Find where the given text appears and provide that cell's center as [x, y] coordinate. 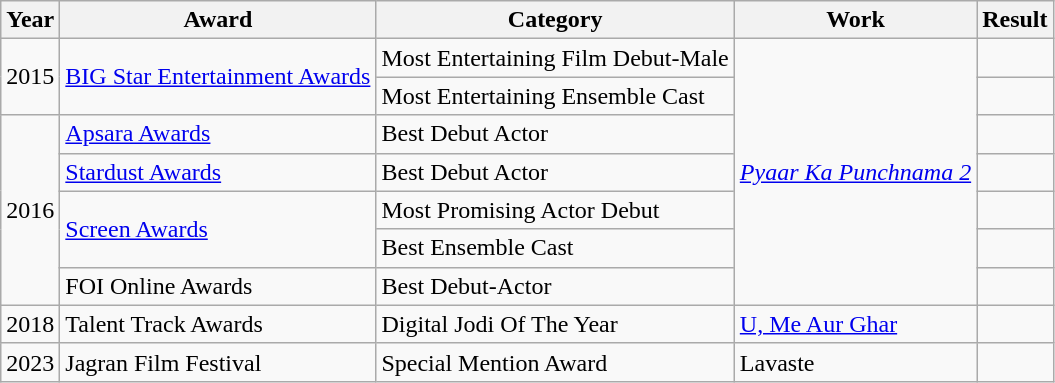
Year [30, 20]
U, Me Aur Ghar [855, 324]
FOI Online Awards [218, 286]
Apsara Awards [218, 134]
Best Ensemble Cast [555, 248]
BIG Star Entertainment Awards [218, 77]
Stardust Awards [218, 172]
Most Entertaining Film Debut-Male [555, 58]
2018 [30, 324]
Most Entertaining Ensemble Cast [555, 96]
Award [218, 20]
Lavaste [855, 362]
Result [1015, 20]
Pyaar Ka Punchnama 2 [855, 172]
2016 [30, 210]
Best Debut-Actor [555, 286]
Talent Track Awards [218, 324]
Jagran Film Festival [218, 362]
Work [855, 20]
Category [555, 20]
2023 [30, 362]
2015 [30, 77]
Screen Awards [218, 229]
Special Mention Award [555, 362]
Digital Jodi Of The Year [555, 324]
Most Promising Actor Debut [555, 210]
